From the cell containing the given text, extract its center point as [x, y] coordinate. 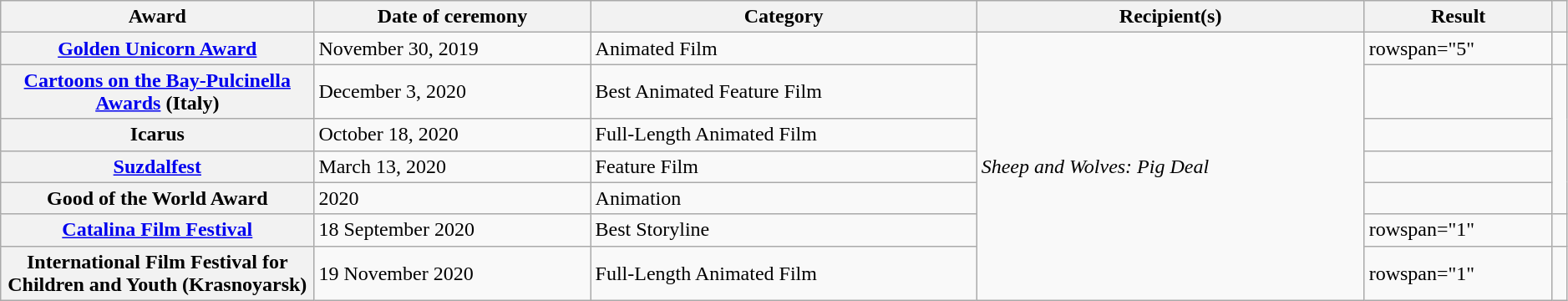
Result [1459, 17]
Golden Unicorn Award [157, 48]
Date of ceremony [453, 17]
Best Storyline [784, 230]
Cartoons on the Bay-Pulcinella Awards (Italy) [157, 92]
Category [784, 17]
Suzdalfest [157, 166]
October 18, 2020 [453, 135]
Recipient(s) [1170, 17]
March 13, 2020 [453, 166]
Catalina Film Festival [157, 230]
Sheep and Wolves: Pig Deal [1170, 166]
18 September 2020 [453, 230]
Animation [784, 198]
November 30, 2019 [453, 48]
December 3, 2020 [453, 92]
2020 [453, 198]
Good of the World Award [157, 198]
Feature Film [784, 166]
Award [157, 17]
Icarus [157, 135]
rowspan="5" [1459, 48]
International Film Festival for Children and Youth (Krasnoyarsk) [157, 273]
Animated Film [784, 48]
19 November 2020 [453, 273]
Best Animated Feature Film [784, 92]
